Extract the [x, y] coordinate from the center of the cell holding the provided text.  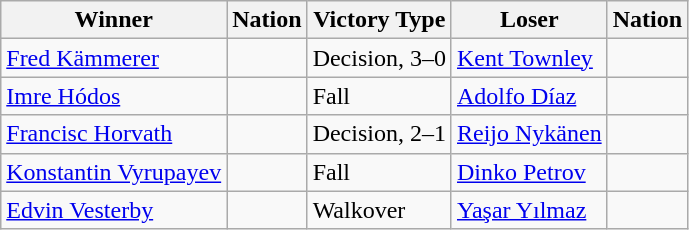
Reijo Nykänen [529, 134]
Walkover [379, 210]
Dinko Petrov [529, 172]
Edvin Vesterby [114, 210]
Winner [114, 20]
Kent Townley [529, 58]
Victory Type [379, 20]
Yaşar Yılmaz [529, 210]
Fred Kämmerer [114, 58]
Adolfo Díaz [529, 96]
Loser [529, 20]
Konstantin Vyrupayev [114, 172]
Decision, 2–1 [379, 134]
Francisc Horvath [114, 134]
Decision, 3–0 [379, 58]
Imre Hódos [114, 96]
